Identify which cell holds the provided text, then report its (X, Y) central coordinate. 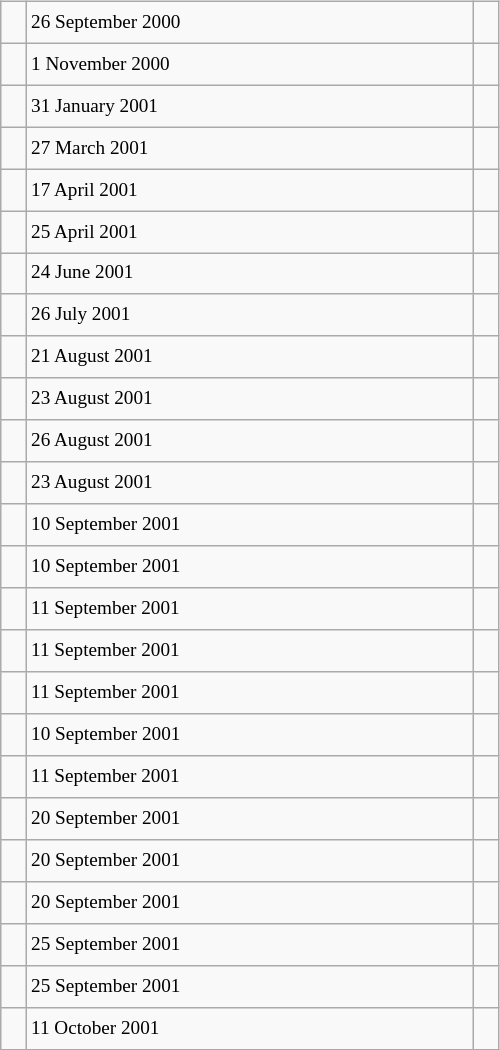
26 September 2000 (249, 22)
27 March 2001 (249, 148)
11 October 2001 (249, 1028)
21 August 2001 (249, 357)
31 January 2001 (249, 106)
1 November 2000 (249, 64)
25 April 2001 (249, 232)
17 April 2001 (249, 190)
26 August 2001 (249, 441)
26 July 2001 (249, 315)
24 June 2001 (249, 274)
